Scan for the cell matching the given text and deliver its (X, Y) coordinate at center. 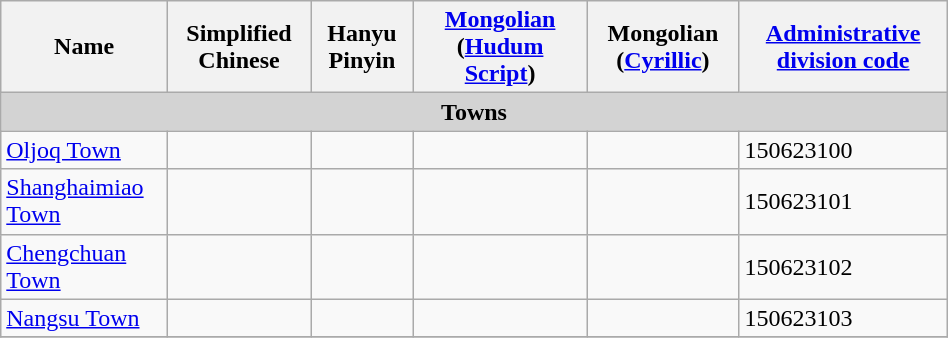
Mongolian (Cyrillic) (663, 47)
Simplified Chinese (238, 47)
150623103 (843, 318)
Hanyu Pinyin (362, 47)
150623100 (843, 150)
Oljoq Town (84, 150)
Mongolian (Hudum Script) (500, 47)
Towns (474, 112)
Chengchuan Town (84, 266)
150623102 (843, 266)
Name (84, 47)
150623101 (843, 202)
Nangsu Town (84, 318)
Shanghaimiao Town (84, 202)
Administrative division code (843, 47)
